Scan for the cell matching the given text and deliver its (X, Y) coordinate at center. 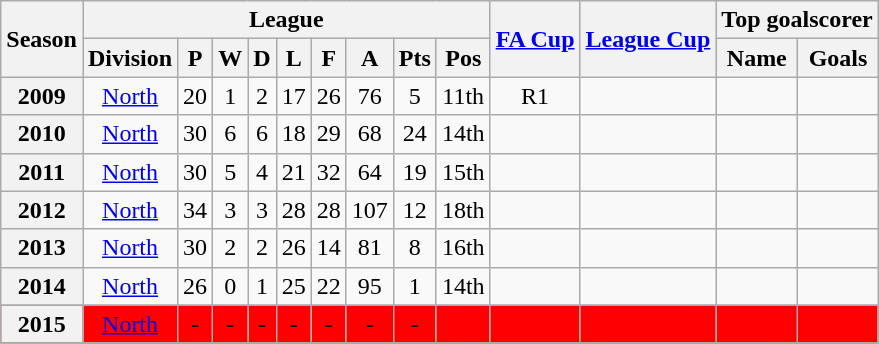
D (262, 58)
0 (230, 286)
2010 (42, 134)
4 (262, 172)
81 (370, 248)
11th (463, 96)
107 (370, 210)
Pts (414, 58)
2011 (42, 172)
A (370, 58)
20 (196, 96)
64 (370, 172)
Division (130, 58)
Top goalscorer (797, 20)
League Cup (648, 39)
8 (414, 248)
21 (294, 172)
Name (757, 58)
14 (328, 248)
League (286, 20)
L (294, 58)
25 (294, 286)
12 (414, 210)
2014 (42, 286)
2012 (42, 210)
15th (463, 172)
34 (196, 210)
68 (370, 134)
24 (414, 134)
Pos (463, 58)
P (196, 58)
18th (463, 210)
18 (294, 134)
76 (370, 96)
32 (328, 172)
2009 (42, 96)
22 (328, 286)
29 (328, 134)
F (328, 58)
Season (42, 39)
2013 (42, 248)
Goals (838, 58)
19 (414, 172)
17 (294, 96)
16th (463, 248)
W (230, 58)
2015 (42, 324)
FA Cup (535, 39)
R1 (535, 96)
95 (370, 286)
